Return the (x, y) coordinate for the center point of the cell that contains the specified text.  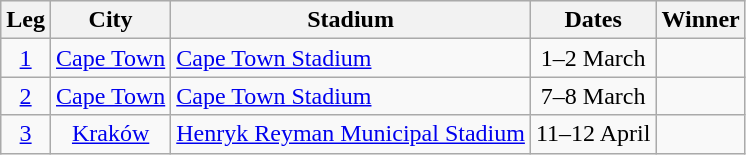
Kraków (110, 134)
11–12 April (593, 134)
1–2 March (593, 58)
2 (26, 96)
Winner (700, 20)
3 (26, 134)
City (110, 20)
Leg (26, 20)
Stadium (351, 20)
1 (26, 58)
Dates (593, 20)
7–8 March (593, 96)
Henryk Reyman Municipal Stadium (351, 134)
